Scan for the cell matching the given text and deliver its (x, y) coordinate at center. 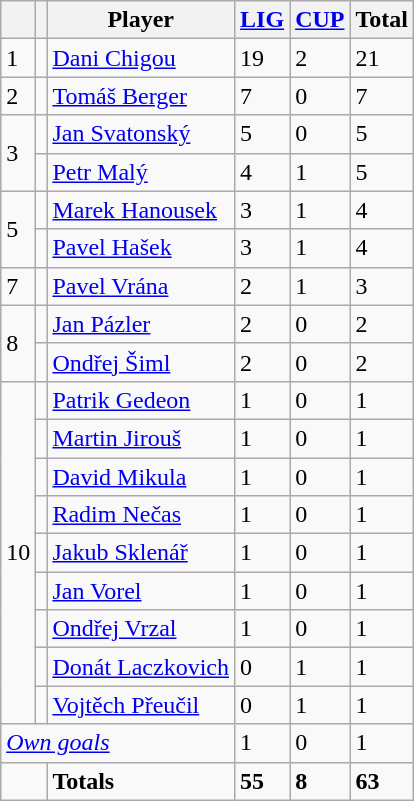
Petr Malý (141, 172)
Jakub Sklenář (141, 553)
Tomáš Berger (141, 96)
Dani Chigou (141, 58)
Ondřej Šiml (141, 362)
Own goals (118, 743)
Patrik Gedeon (141, 400)
Pavel Hašek (141, 248)
Marek Hanousek (141, 210)
CUP (320, 20)
Vojtěch Přeučil (141, 705)
Ondřej Vrzal (141, 629)
19 (262, 58)
Totals (141, 781)
Total (382, 20)
Radim Nečas (141, 515)
LIG (262, 20)
63 (382, 781)
Jan Vorel (141, 591)
Martin Jirouš (141, 438)
Donát Laczkovich (141, 667)
David Mikula (141, 477)
21 (382, 58)
55 (262, 781)
10 (18, 552)
Player (141, 20)
Pavel Vrána (141, 286)
Jan Pázler (141, 324)
Jan Svatonský (141, 134)
